Capture the cell that displays the provided text and extract its (X, Y) central coordinate. 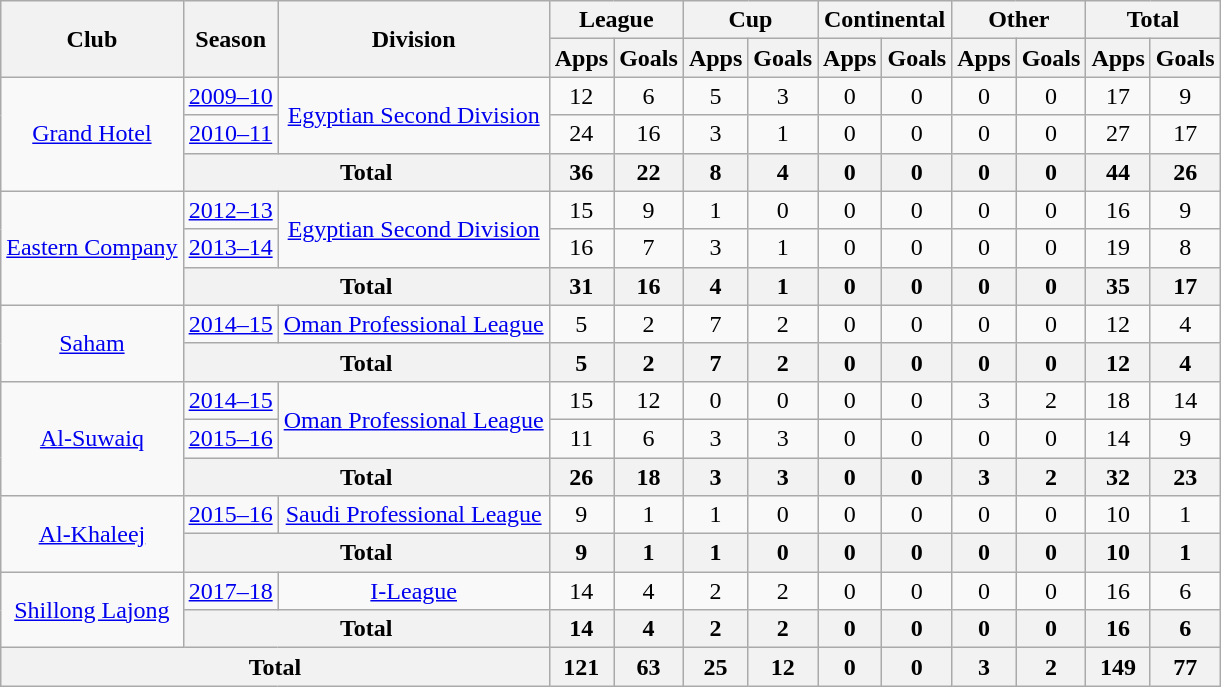
31 (581, 286)
Cup (750, 20)
19 (1118, 248)
24 (581, 134)
2013–14 (230, 248)
27 (1118, 134)
Continental (885, 20)
Eastern Company (92, 248)
Division (414, 39)
77 (1185, 667)
121 (581, 667)
2012–13 (230, 210)
11 (581, 438)
League (616, 20)
2009–10 (230, 96)
Club (92, 39)
35 (1118, 286)
32 (1118, 477)
22 (649, 172)
23 (1185, 477)
36 (581, 172)
Al-Suwaiq (92, 438)
149 (1118, 667)
44 (1118, 172)
63 (649, 667)
Saham (92, 343)
25 (715, 667)
Al-Khaleej (92, 534)
Saudi Professional League (414, 515)
Grand Hotel (92, 134)
Other (1019, 20)
2017–18 (230, 591)
2010–11 (230, 134)
Season (230, 39)
Shillong Lajong (92, 610)
I-League (414, 591)
